Return the [x, y] coordinate for the center point of the cell that contains the specified text.  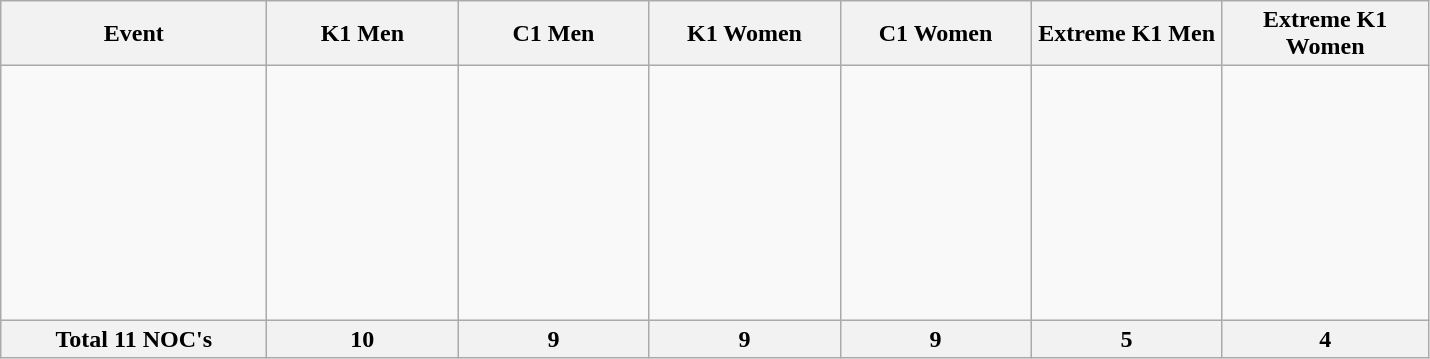
Extreme K1 Men [1126, 34]
Event [134, 34]
4 [1325, 339]
K1 Men [362, 34]
Extreme K1 Women [1325, 34]
C1 Men [554, 34]
K1 Women [744, 34]
5 [1126, 339]
C1 Women [936, 34]
Total 11 NOC's [134, 339]
10 [362, 339]
